Extract the [X, Y] coordinate from the center of the cell holding the provided text.  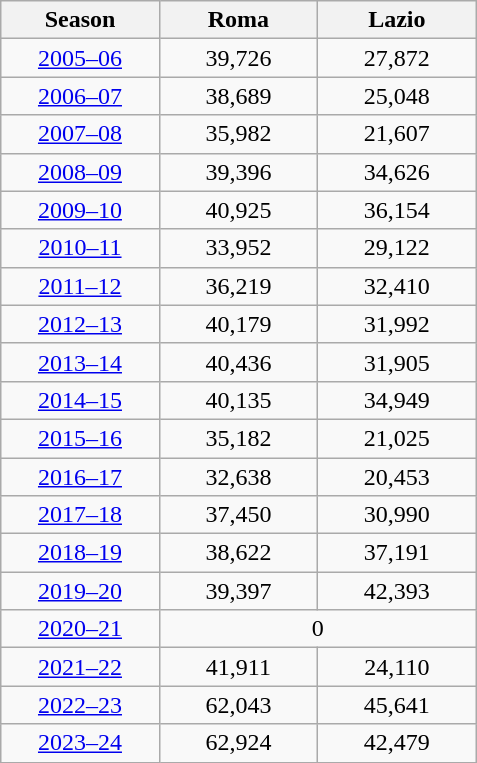
40,925 [238, 210]
25,048 [397, 96]
40,179 [238, 324]
20,453 [397, 477]
2017–18 [80, 515]
Lazio [397, 20]
34,949 [397, 400]
2013–14 [80, 362]
38,689 [238, 96]
2021–22 [80, 667]
42,479 [397, 743]
2023–24 [80, 743]
62,924 [238, 743]
37,450 [238, 515]
2011–12 [80, 286]
2020–21 [80, 629]
2007–08 [80, 134]
2006–07 [80, 96]
2015–16 [80, 438]
38,622 [238, 553]
29,122 [397, 248]
Season [80, 20]
36,219 [238, 286]
27,872 [397, 58]
2016–17 [80, 477]
Roma [238, 20]
39,397 [238, 591]
2005–06 [80, 58]
62,043 [238, 705]
0 [318, 629]
34,626 [397, 172]
41,911 [238, 667]
40,436 [238, 362]
2012–13 [80, 324]
21,025 [397, 438]
2009–10 [80, 210]
35,982 [238, 134]
30,990 [397, 515]
45,641 [397, 705]
33,952 [238, 248]
37,191 [397, 553]
2019–20 [80, 591]
31,905 [397, 362]
2022–23 [80, 705]
2010–11 [80, 248]
42,393 [397, 591]
24,110 [397, 667]
36,154 [397, 210]
32,410 [397, 286]
32,638 [238, 477]
40,135 [238, 400]
2014–15 [80, 400]
39,726 [238, 58]
35,182 [238, 438]
21,607 [397, 134]
2008–09 [80, 172]
31,992 [397, 324]
2018–19 [80, 553]
39,396 [238, 172]
